Identify which cell holds the provided text, then report its [x, y] central coordinate. 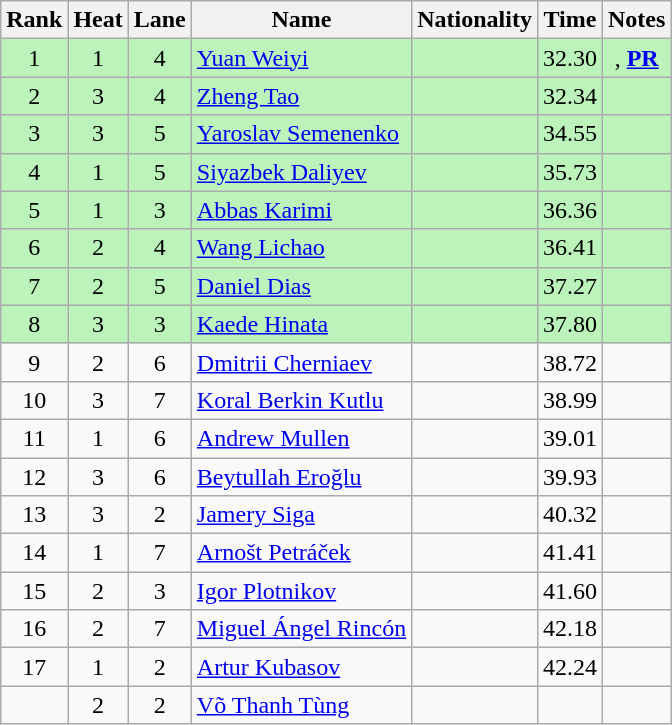
Notes [636, 20]
Heat [98, 20]
16 [34, 629]
Zheng Tao [301, 96]
Igor Plotnikov [301, 591]
Miguel Ángel Rincón [301, 629]
Daniel Dias [301, 286]
37.80 [570, 324]
42.18 [570, 629]
Võ Thanh Tùng [301, 705]
Koral Berkin Kutlu [301, 400]
36.41 [570, 248]
Rank [34, 20]
Andrew Mullen [301, 438]
, PR [636, 58]
Wang Lichao [301, 248]
10 [34, 400]
Yaroslav Semenenko [301, 134]
41.41 [570, 553]
Time [570, 20]
Artur Kubasov [301, 667]
Dmitrii Cherniaev [301, 362]
37.27 [570, 286]
Arnošt Petráček [301, 553]
32.30 [570, 58]
14 [34, 553]
11 [34, 438]
38.72 [570, 362]
15 [34, 591]
38.99 [570, 400]
39.01 [570, 438]
Lane [160, 20]
36.36 [570, 210]
42.24 [570, 667]
12 [34, 477]
41.60 [570, 591]
Kaede Hinata [301, 324]
Siyazbek Daliyev [301, 172]
9 [34, 362]
8 [34, 324]
Yuan Weiyi [301, 58]
Beytullah Eroğlu [301, 477]
13 [34, 515]
39.93 [570, 477]
17 [34, 667]
35.73 [570, 172]
Name [301, 20]
Abbas Karimi [301, 210]
Jamery Siga [301, 515]
34.55 [570, 134]
32.34 [570, 96]
40.32 [570, 515]
Nationality [475, 20]
